Detect which cell encompasses the target text, then output its (X, Y) center coordinate. 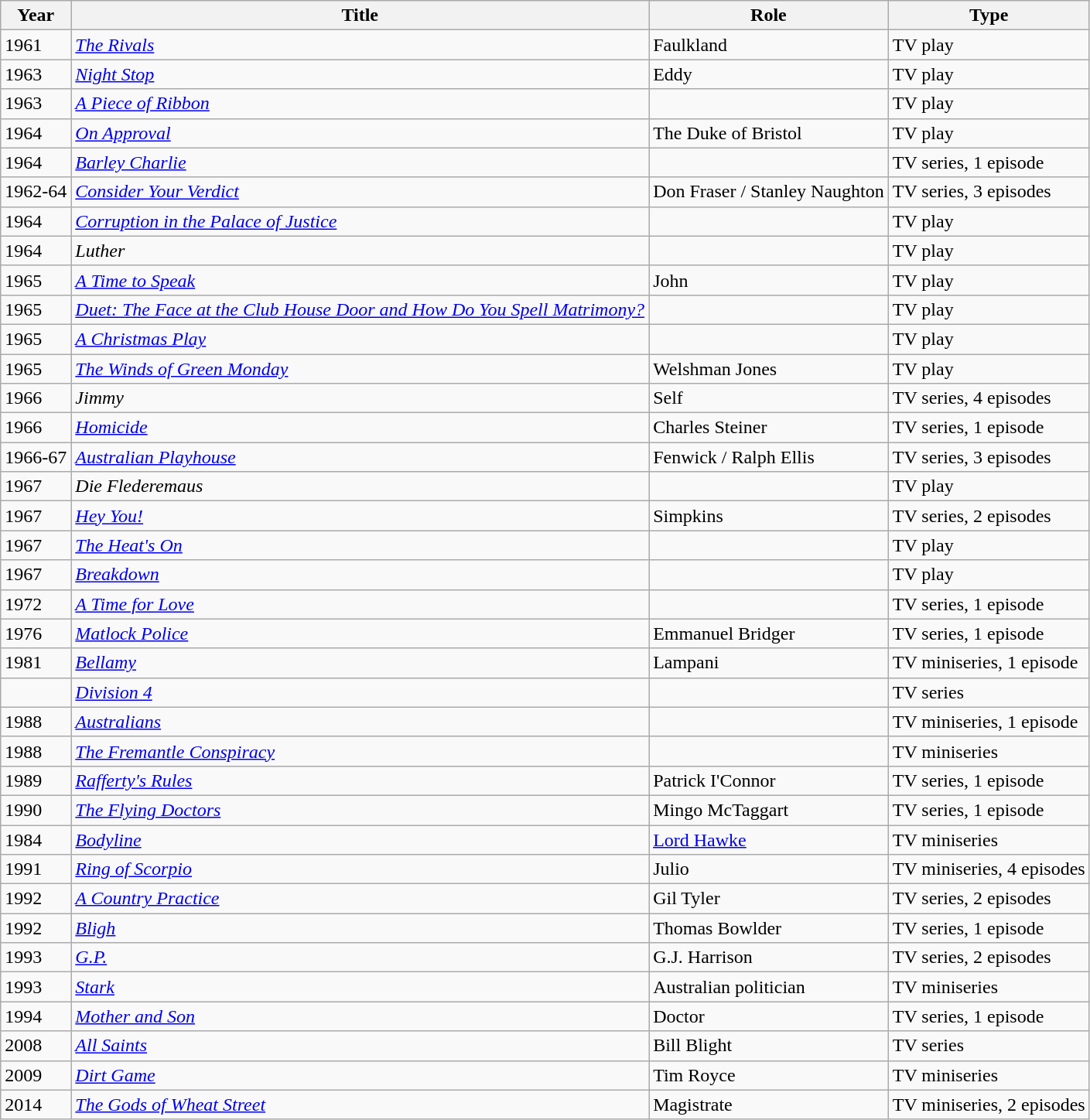
The Fremantle Conspiracy (360, 751)
2014 (36, 1105)
Dirt Game (360, 1075)
Simpkins (769, 516)
Year (36, 15)
The Duke of Bristol (769, 133)
TV series, 4 episodes (989, 398)
1989 (36, 780)
Lampani (769, 663)
Barley Charlie (360, 162)
The Flying Doctors (360, 810)
Die Flederemaus (360, 487)
A Piece of Ribbon (360, 104)
Consider Your Verdict (360, 192)
A Time for Love (360, 604)
Australians (360, 722)
Emmanuel Bridger (769, 633)
2008 (36, 1046)
Luther (360, 251)
Hey You! (360, 516)
Duet: The Face at the Club House Door and How Do You Spell Matrimony? (360, 309)
Title (360, 15)
Charles Steiner (769, 428)
The Heat's On (360, 545)
Tim Royce (769, 1075)
1976 (36, 633)
Matlock Police (360, 633)
Bellamy (360, 663)
Patrick I'Connor (769, 780)
The Winds of Green Monday (360, 369)
1972 (36, 604)
A Time to Speak (360, 280)
Fenwick / Ralph Ellis (769, 457)
Self (769, 398)
All Saints (360, 1046)
Bill Blight (769, 1046)
1981 (36, 663)
Night Stop (360, 74)
John (769, 280)
TV miniseries, 2 episodes (989, 1105)
Type (989, 15)
Magistrate (769, 1105)
Bodyline (360, 839)
1991 (36, 869)
Division 4 (360, 692)
Ring of Scorpio (360, 869)
Australian Playhouse (360, 457)
Stark (360, 987)
Don Fraser / Stanley Naughton (769, 192)
Rafferty's Rules (360, 780)
The Gods of Wheat Street (360, 1105)
Bligh (360, 928)
A Country Practice (360, 899)
A Christmas Play (360, 339)
1962-64 (36, 192)
1961 (36, 45)
Thomas Bowlder (769, 928)
Mother and Son (360, 1016)
G.P. (360, 958)
Lord Hawke (769, 839)
Julio (769, 869)
Corruption in the Palace of Justice (360, 221)
1994 (36, 1016)
The Rivals (360, 45)
Jimmy (360, 398)
Breakdown (360, 575)
1990 (36, 810)
Gil Tyler (769, 899)
Eddy (769, 74)
Role (769, 15)
Mingo McTaggart (769, 810)
Faulkland (769, 45)
G.J. Harrison (769, 958)
2009 (36, 1075)
1966-67 (36, 457)
Australian politician (769, 987)
1984 (36, 839)
TV miniseries, 4 episodes (989, 869)
Doctor (769, 1016)
Homicide (360, 428)
Welshman Jones (769, 369)
On Approval (360, 133)
